Output the [x, y] coordinate of the center of the cell containing the given text.  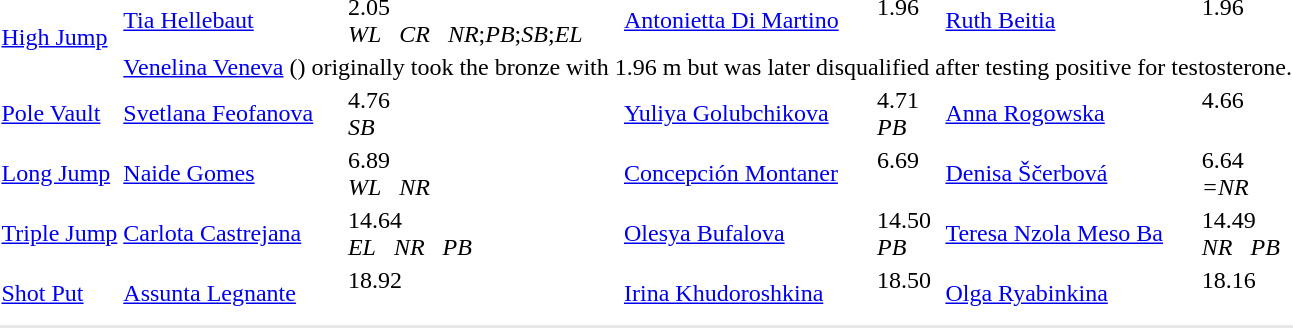
Svetlana Feofanova [233, 114]
Triple Jump [60, 234]
Yuliya Golubchikova [747, 114]
4.71 PB [908, 114]
Assunta Legnante [233, 294]
Denisa Ščerbová [1070, 174]
Irina Khudoroshkina [747, 294]
Naide Gomes [233, 174]
6.69 [908, 174]
Anna Rogowska [1070, 114]
14.49 NR PB [1246, 234]
4.66 [1246, 114]
Shot Put [60, 294]
14.50 PB [908, 234]
6.89 WL NR [482, 174]
Olga Ryabinkina [1070, 294]
18.92 [482, 294]
Teresa Nzola Meso Ba [1070, 234]
Long Jump [60, 174]
Olesya Bufalova [747, 234]
4.76 SB [482, 114]
Pole Vault [60, 114]
Concepción Montaner [747, 174]
6.64 =NR [1246, 174]
18.50 [908, 294]
18.16 [1246, 294]
14.64 EL NR PB [482, 234]
Carlota Castrejana [233, 234]
